Capture the cell that displays the provided text and extract its (X, Y) central coordinate. 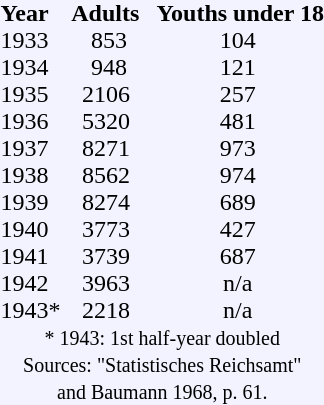
Year (31, 14)
1940 (31, 230)
104 (238, 40)
1934 (31, 68)
2218 (106, 310)
481 (238, 122)
1938 (31, 176)
1939 (31, 202)
1933 (31, 40)
689 (238, 202)
427 (238, 230)
1942 (31, 284)
1937 (31, 148)
853 (106, 40)
Youths under 18 (238, 14)
8271 (106, 148)
Adults (106, 14)
973 (238, 148)
1943* (31, 310)
3963 (106, 284)
8562 (106, 176)
* 1943: 1st half-year doubledSources: "Statistisches Reichsamt"and Baumann 1968, p. 61. (162, 364)
974 (238, 176)
1935 (31, 94)
1936 (31, 122)
948 (106, 68)
3773 (106, 230)
2106 (106, 94)
5320 (106, 122)
3739 (106, 256)
121 (238, 68)
8274 (106, 202)
687 (238, 256)
257 (238, 94)
1941 (31, 256)
